Capture the cell that displays the provided text and extract its [x, y] central coordinate. 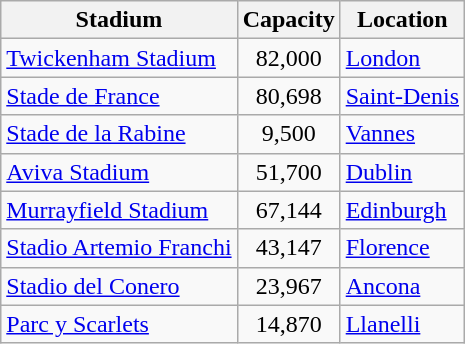
67,144 [288, 210]
Stadio Artemio Franchi [119, 248]
80,698 [288, 96]
London [402, 58]
Vannes [402, 134]
Stade de France [119, 96]
Location [402, 20]
14,870 [288, 324]
Florence [402, 248]
9,500 [288, 134]
Saint-Denis [402, 96]
51,700 [288, 172]
Llanelli [402, 324]
Twickenham Stadium [119, 58]
Edinburgh [402, 210]
Parc y Scarlets [119, 324]
Stadio del Conero [119, 286]
Capacity [288, 20]
Stade de la Rabine [119, 134]
23,967 [288, 286]
Aviva Stadium [119, 172]
43,147 [288, 248]
Stadium [119, 20]
Dublin [402, 172]
82,000 [288, 58]
Ancona [402, 286]
Murrayfield Stadium [119, 210]
